Determine the [x, y] coordinate at the center of the cell enclosing the given text.  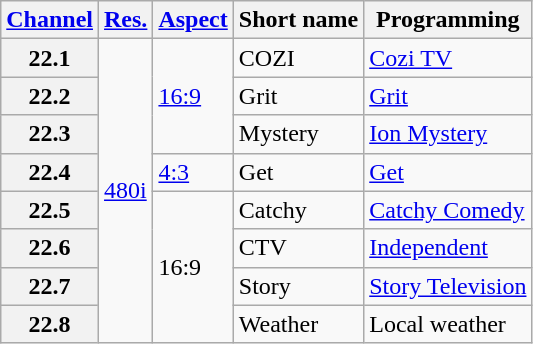
22.4 [50, 172]
22.8 [50, 324]
Story [298, 286]
Aspect [193, 20]
22.3 [50, 134]
480i [126, 191]
Short name [298, 20]
Res. [126, 20]
22.1 [50, 58]
Story Television [448, 286]
Catchy [298, 210]
22.2 [50, 96]
4:3 [193, 172]
CTV [298, 248]
Catchy Comedy [448, 210]
22.6 [50, 248]
Independent [448, 248]
Channel [50, 20]
COZI [298, 58]
22.7 [50, 286]
22.5 [50, 210]
Cozi TV [448, 58]
Ion Mystery [448, 134]
Mystery [298, 134]
Local weather [448, 324]
Weather [298, 324]
Programming [448, 20]
